Output the [X, Y] coordinate of the center of the cell containing the given text.  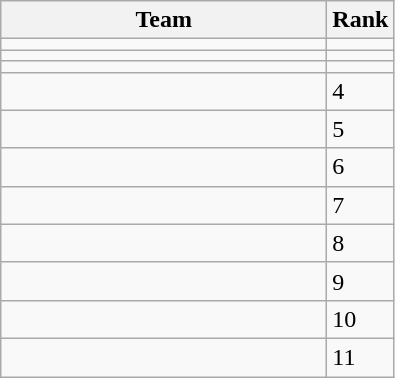
Team [164, 20]
6 [360, 167]
4 [360, 91]
8 [360, 243]
7 [360, 205]
10 [360, 319]
9 [360, 281]
5 [360, 129]
Rank [360, 20]
11 [360, 357]
